For the text-containing cell, return its midpoint in (x, y) coordinate format. 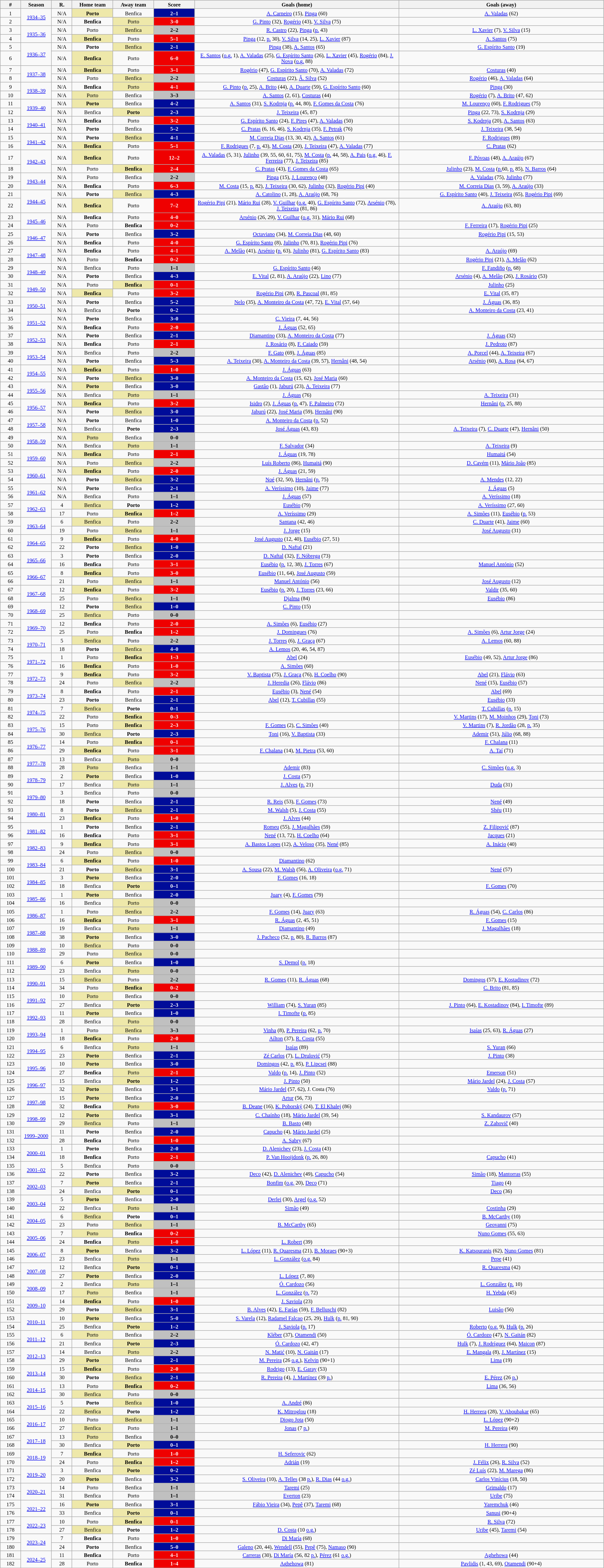
Deco (36) (501, 1191)
A. Porcel (44), A. Teixeira (67) (501, 352)
2017–18 (36, 1441)
153 (10, 1318)
114 (10, 988)
G. Espírito Santo (24), F. Pires (47), A. Valadas (50) (297, 121)
1936–37 (36, 54)
151 (10, 1301)
G. Pinto (p. 25), A. Brito (44), A. Duarte (59), G. Espírito Santo (60) (297, 86)
Jonas (7 p.) (297, 1428)
M. Walsh (5), J. Costa (55) (297, 810)
Isaías (89) (297, 1047)
94 (10, 818)
Luisão (56) (501, 1309)
Hernâni (p. 25, 88) (501, 403)
Diamantino (49) (297, 928)
G. Espírito Santo (46) (297, 268)
F. Póvoas (48), A. Araújo (67) (501, 157)
J. Pinto (38) (501, 1055)
1935–36 (36, 34)
69 (10, 606)
26 (10, 242)
Nené (49) (501, 801)
D. Naftal (21) (297, 547)
Kléber (37), Otamendi (50) (297, 1335)
1944–45 (36, 201)
A. Lemos (20, 46, 54, 87) (297, 649)
Ó. Cardozo (47), N. Gaitán (82) (501, 1335)
58 (10, 513)
Goals (home) (297, 5)
109 (10, 945)
1962–63 (36, 509)
J. Pinto (64), E. Kostadinov (84), I. Timofte (89) (501, 1004)
1955–56 (36, 390)
E. Mangala (8), J. Martínez (15) (501, 1352)
182 (10, 1563)
6–0 (174, 58)
1942–43 (36, 162)
181 (10, 1555)
Lima (36, 56) (501, 1386)
59 (10, 522)
B. McCarthy (10) (501, 1216)
G. Espírito Santo (19) (501, 47)
116 (10, 1004)
73 (10, 640)
146 (10, 1259)
Ó. Cardozo (42, 47) (297, 1343)
130 (10, 1123)
Emerson (51) (501, 1072)
177 (10, 1521)
99 (10, 861)
C. Pratas (6, 16, 46), S. Kodrnja (35), F. Petrak (76) (297, 129)
1984–85 (36, 882)
K. Katsouranis (62), Nuno Gomes (81) (501, 1250)
V. Martins (17), M. Moinhos (29), Toni (73) (501, 717)
2003–04 (36, 1203)
Abel (21), Flávio (63) (501, 674)
180 (10, 1547)
112 (10, 971)
C. Duarte (41), Jaime (60) (501, 522)
J. Torres (6), J. Graça (67) (297, 640)
1978–79 (36, 780)
1991–92 (36, 1000)
1957–58 (36, 424)
104 (10, 903)
154 (10, 1326)
L. Xavier (7), V. Silva (15) (501, 30)
2022–23 (36, 1525)
L. González (o.g. 84) (297, 1259)
J. Águas (52, 65) (297, 327)
139 (10, 1199)
1985–86 (36, 899)
H. Seferovic (62) (297, 1453)
178 (10, 1530)
R. Quaresma (42) (501, 1267)
L. López (7, 80) (297, 1276)
S. Demol (p. 18) (297, 962)
S. Varela (12), Radamel Falcao (25, 29), Hulk (p. 81, 90) (297, 1318)
163 (10, 1403)
77 (10, 674)
F. Chalana (14), M. Pietra (53, 60) (297, 750)
Valdo (p. 14), J. Pinto (52) (297, 1072)
R. Castro (22), Pinga (p. 43) (297, 30)
1938–39 (36, 91)
K. Mitroglou (18) (297, 1411)
44 (10, 395)
J. Águas (21, 59) (297, 471)
2015–16 (36, 1407)
152 (10, 1309)
A. Inácio (40) (501, 844)
A. Catolino (1, 28), A. Araújo (68, 76) (297, 194)
Duda (31) (501, 784)
José Augusto (12, 40), Eusébio (27, 51) (297, 539)
A. Sabry (67) (297, 1140)
M. Costa (15, p. 82), J. Teixeira (30, 62), Julinho (32), Rogério Pipi (40) (297, 186)
J. Águas (5) (501, 488)
41 (10, 369)
123 (10, 1064)
37 (10, 335)
E. Vital (35, 87) (501, 293)
79 (10, 691)
H. Herrera (90) (501, 1445)
4–2 (174, 103)
Pinga (15), J. Lourenço (48) (297, 177)
2023–24 (36, 1542)
55 (10, 488)
108 (10, 937)
1966–67 (36, 577)
136 (10, 1174)
Geovanni (75) (501, 1225)
149 (10, 1284)
118 (10, 1021)
A. Araújo (63, 80) (501, 205)
35 (10, 318)
68 (10, 598)
R. Silva (72) (501, 1521)
T. Cubillas (p. 15) (501, 708)
54 (10, 479)
174 (10, 1496)
140 (10, 1208)
71 (10, 623)
6–3 (174, 186)
105 (10, 911)
2005–06 (36, 1238)
B. Alves (42), E. Farías (59), F. Belluschi (82) (297, 1309)
Hulk (7), J. Rodríguez (64), Maicon (87) (501, 1343)
1997–98 (36, 1102)
1975–76 (36, 729)
Artur (56, 73) (297, 1098)
125 (10, 1081)
A. Valadas (62) (501, 13)
Valdir (35, 60) (501, 590)
A. Simões (6), Artur Jorge (24) (501, 632)
J. Teixeira (38, 54) (501, 129)
Rogério (47), G. Espírito Santo (70), A. Valadas (72) (297, 70)
1993–94 (36, 1034)
Diamantino (33), A. Monteiro da Costa (77) (297, 335)
1992–93 (36, 1017)
V. Baptista (75), J. Graça (76), H. Coelho (90) (297, 674)
106 (10, 920)
Abel (12), T. Cubillas (55) (297, 700)
168 (10, 1445)
José Augusto (12) (501, 581)
1976–77 (36, 746)
R. Pereira (4), J. Martínez (39 p.) (297, 1377)
1980–81 (36, 814)
159 (10, 1369)
Santana (42, 46) (297, 522)
150 (10, 1292)
R. (62, 5)
1998–99 (36, 1119)
F. Gato (69), J. Águas (85) (297, 352)
N. Matić (10), N. Gaitán (17) (297, 1352)
A. Melão (41), Arsénio (p. 63), Julinho (81), G. Espírito Santo (83) (297, 251)
Ademir (83) (297, 767)
158 (10, 1360)
D. Naftal (32), F. Nóbrega (73) (297, 556)
1959–60 (36, 458)
Goals (away) (501, 5)
Rogério (46), A. Valadas (64) (501, 78)
J. Águas (57) (297, 496)
1937–38 (36, 74)
65 (10, 573)
145 (10, 1250)
1977–78 (36, 763)
I. Timofte (p. 85) (297, 1013)
Away team (134, 5)
1972–73 (36, 679)
Romeu (55), J. Magalhães (59) (297, 827)
176 (10, 1513)
113 (10, 979)
1951–52 (36, 323)
2–4 (174, 169)
2009–10 (36, 1305)
Sanusi (90+4) (501, 1513)
120 (10, 1038)
Costuras (40) (501, 70)
1946–47 (36, 238)
2021–22 (36, 1509)
100 (10, 869)
Arsénio (26, 29), V. Guilhar (o.g. 31), Mário Rui (68) (297, 217)
Eusébio (33) (501, 700)
2013–14 (36, 1373)
A. Simões (60) (297, 666)
A. Monteiro da Costa (15, 62), José Maria (60) (297, 378)
Simão (18), Mantorras (55) (501, 1174)
J. Pinto (50) (297, 1081)
R. Águas (2, 45, 51) (297, 920)
Season (36, 5)
Fábio Vieira (34), Pepê (37), Taremi (68) (297, 1504)
E. Vital (2, 81), A. Araújo (22), Lino (77) (297, 276)
L. López (11), R. Quaresma (21), B. Moraes (90+3) (297, 1250)
Uribe (45), Taremi (54) (501, 1530)
46 (10, 412)
132 (10, 1140)
12–2 (174, 157)
S. Yuran (66) (501, 1047)
# (10, 5)
2024–25 (36, 1559)
J. Águas (36, 85) (501, 302)
Luís Roberto (86), Humaitá (90) (297, 462)
A. Valadas (75), Julinho (77) (501, 177)
1968–69 (36, 611)
Bonfim (o.g. 20), Deco (71) (297, 1182)
1939–40 (36, 108)
1969–70 (36, 628)
Eusébio (p. 20), J. Torres (23, 66) (297, 590)
50 (10, 446)
88 (10, 767)
53 (10, 471)
2016–17 (36, 1424)
Manuel António (52) (501, 564)
F. Rodrigues (89) (501, 137)
1940–41 (36, 125)
1996–97 (36, 1085)
Eusébio (86) (501, 598)
170 (10, 1462)
83 (10, 725)
A. Veríssimo (27, 60) (501, 505)
Arsénio (60), A. Rosa (64, 67) (501, 361)
A. Monteiro da Costa (p. 52) (297, 420)
Octaviano (34), M. Correia Dias (48, 60) (297, 234)
Humaitá (54) (501, 454)
José Augusto (31) (501, 530)
Jacques (21) (501, 835)
J. Rosário (8), F. Caiado (59) (297, 344)
1948–49 (36, 272)
Galeno (20, 44), Wendell (55), Pepê (75), Namaso (90) (297, 1547)
122 (10, 1055)
2007–08 (36, 1271)
A. Valadas (5, 31), Julinho (39, 55, 60, 61, 75), M. Costa (p. 44, 58), A. Pais (o.g. 46), F. Ferreira (77), J. Teixeira (85) (297, 157)
86 (10, 750)
H. Yebda (45) (501, 1292)
92 (10, 801)
2018–19 (36, 1458)
1949–50 (36, 289)
Tiago (4) (501, 1182)
A. Monteiro da Costa (23, 41) (501, 310)
143 (10, 1233)
127 (10, 1098)
C. Simões (o.g. 3) (501, 767)
93 (10, 810)
91 (10, 793)
P. Van Hooijdonk (p. 26, 80) (297, 1157)
M. Correia Dias (13, 30, 42), A. Santos (61) (297, 137)
179 (10, 1538)
74 (10, 649)
45 (10, 403)
F. Gomes (70) (501, 886)
Roberto (o.g. 9), Hulk (p. 26) (501, 1326)
1981–82 (36, 831)
J. Alves (p. 21) (297, 784)
Rogério Pipi (28), R. Pascoal (81, 85) (297, 293)
Simão (49) (297, 1208)
81 (10, 708)
A. Simões (6), Eusébio (27) (297, 623)
142 (10, 1225)
107 (10, 928)
A. Veríssimo (29) (297, 513)
J. Saviola (p. 17) (297, 1326)
1961–62 (36, 492)
39 (10, 352)
Capucho (4), Mário Jardel (25) (297, 1132)
2002–03 (36, 1186)
135 (10, 1165)
J. Pacheco (52, p. 80), R. Barros (87) (297, 937)
167 (10, 1436)
1970–71 (36, 644)
Zé Luís (22), M. Marega (86) (501, 1470)
J. Águas (63) (297, 369)
A. André (86) (297, 1403)
1989–90 (36, 966)
Pinga (30) (501, 86)
R. Águas (54), C. Carlos (86) (501, 911)
Deco (42), D. Alenichev (49), Capucho (54) (297, 1174)
1967–68 (36, 594)
Derlei (30), Argel (o.g. 52) (297, 1199)
J. Saviola (23) (297, 1301)
Juary (4), F. Gomes (79) (297, 894)
171 (10, 1470)
1987–88 (36, 932)
1954–55 (36, 373)
A. Santos (31), S. Kodrnja (p. 44, 80), F. Gomes da Costa (76) (297, 103)
H. Herrera (28), V. Aboubakar (65) (501, 1411)
1953–54 (36, 356)
A. Veríssimo (18) (501, 496)
75 (10, 657)
60 (10, 530)
R. Reis (53), F. Gomes (73) (297, 801)
F. Gomes (14), Juary (63) (297, 911)
172 (10, 1479)
Mário Jardel (57, 62), J. Costa (76) (297, 1089)
Nuno Gomes (55, 63) (501, 1233)
R. Gomes (11), R. Águas (68) (297, 979)
B. Basto (48) (297, 1123)
1974–75 (36, 712)
1995–96 (36, 1068)
0–3 (174, 717)
2001–02 (36, 1170)
Costuras (22), Â. Silva (52) (297, 78)
Abel (24) (297, 657)
115 (10, 996)
76 (10, 666)
E. Pérez (26 p.) (501, 1377)
L. Robert (39) (297, 1242)
Z. Zahovič (40) (501, 1123)
119 (10, 1030)
98 (10, 852)
A. Veríssimo (10), Jaime (77) (297, 488)
Valdo (p. 71) (501, 1089)
Nené (57) (501, 869)
A. Lemos (60, 88) (501, 640)
169 (10, 1453)
80 (10, 700)
1947–48 (36, 255)
95 (10, 827)
L. González (p. 72) (297, 1292)
62 (10, 547)
Ademir (51), Júlio (68, 88) (501, 733)
A. Carneiro (15), Pinga (60) (297, 13)
Djalma (84) (297, 598)
2008–09 (36, 1288)
J. Jorge (15) (297, 530)
43 (10, 386)
B. McCarthy (65) (297, 1225)
141 (10, 1216)
Vinha (8), P. Pereira (62, p. 70) (297, 1030)
131 (10, 1132)
Eusébio (79) (297, 505)
Di María (68) (297, 1538)
J. Teixeira (45, 87) (297, 112)
A. Teixeira (31) (501, 395)
Noé (32, 50), Hernâni (p. 75) (297, 479)
L. López (90+2) (501, 1419)
Isidro (2), J. Águas (p. 47), F. Palmeiro (72) (297, 403)
Rogério Pipi (21), Mário Rui (28), V. Guilhar (o.g. 40), G. Espírito Santo (72), Arsénio (78), J. Teixeira (81, 86) (297, 205)
1979–80 (36, 797)
Manuel António (56) (297, 581)
Julinho (23), M. Costa (p.60, p. 85), N. Barros (64) (501, 169)
2000–01 (36, 1153)
1943–44 (36, 181)
B. Deane (16), K. Poborský (24), T. El Khalej (86) (297, 1106)
J. Águas (32) (501, 335)
157 (10, 1352)
M. Lourenço (60), F. Rodrigues (75) (501, 103)
Nelo (35), A. Monteiro da Costa (47, 72), E. Vital (57, 64) (297, 302)
Aghehowa (81) (297, 1563)
70 (10, 615)
J. Águas (76) (297, 395)
137 (10, 1182)
D. Costa (10 o.g.) (297, 1530)
160 (10, 1377)
C. Brito (81, 85) (501, 988)
Uribe (75) (501, 1496)
Jaburú (22), José Maria (59), Hernâni (90) (297, 412)
J. Heredia (26), Flávio (86) (297, 683)
J. Costa (57) (297, 776)
96 (10, 835)
J. Alves (44) (297, 818)
121 (10, 1047)
1941–42 (36, 142)
Rogério Pipi (21), A. Melão (62) (501, 259)
Eusébio (11, 64), José Augusto (59) (297, 573)
Costinha (29) (501, 1208)
64 (10, 564)
89 (10, 776)
G. Pinto (32), Rogério (43), V. Silva (75) (297, 21)
C. Pinto (15) (297, 606)
Diogo Jota (50) (297, 1419)
J. Félix (26), R. Silva (52) (501, 1462)
173 (10, 1487)
Carreras (30), Di María (56, 82 p.), Pérez (61 o.g.) (297, 1555)
A. Araújo (69) (501, 251)
166 (10, 1428)
48 (10, 429)
1956–57 (36, 408)
1973–74 (36, 695)
1–3 (174, 657)
A. Mendes (12, 22) (501, 479)
2011–12 (36, 1339)
162 (10, 1394)
Mário Jardel (24), J. Costa (57) (501, 1081)
Isaías (25, 63), R. Águas (27) (501, 1030)
Julinho (25) (501, 285)
A. Teixeira (9) (501, 446)
L. González (p. 10) (501, 1284)
1971–72 (36, 661)
Domingos (57), E. Kostadinov (72) (501, 979)
1958–59 (36, 441)
1988–89 (36, 950)
Nené (13, 72), H. Coelho (64) (297, 835)
F. Gomes (2), C. Simões (40) (297, 725)
Eusébio (p. 12, 38), J. Torres (67) (297, 564)
Domingos (42, p. 85), P. Lipcsei (88) (297, 1064)
2014–15 (36, 1390)
36 (10, 327)
A. Santos (75) (501, 38)
J. Magalhães (18) (501, 928)
M. Correia Dias (3, 59), A. Araújo (33) (501, 186)
M. Pereira (49) (501, 1428)
Diamantino (62) (297, 861)
129 (10, 1115)
A. Teixeira (7), C. Duarte (47), Hernâni (50) (501, 429)
51 (10, 454)
Pepe (41) (501, 1259)
William (74), S. Yuran (85) (297, 1004)
Home team (93, 5)
A. Teixeira (30), A. Monteiro da Costa (39, 57), Hernâni (48, 54) (297, 361)
Gastão (1), Jaburú (23), A. Teixeira (77) (297, 386)
1952–53 (36, 340)
128 (10, 1106)
56 (10, 496)
1964–65 (36, 543)
42 (10, 378)
A. Bastos Lopes (12), A. Veloso (35), Nené (85) (297, 844)
156 (10, 1343)
S. Oliveira (10), A. Telles (38 p.), R. Dias (44 o.g.) (297, 1479)
Nené (15), Eusébio (57) (501, 683)
J. Domingues (76) (297, 632)
101 (10, 877)
1960–61 (36, 475)
S. Kandaurov (57) (501, 1115)
A. Simões (11), Eusébio (p. 53) (501, 513)
A. Sousa (22), M. Walsh (56), A. Oliveira (o.g. 71) (297, 869)
1990–91 (36, 983)
G. Espírito Santo (8), Julinho (70, 81), Rogério Pipi (76) (297, 242)
1963–64 (36, 526)
A. Taí (71) (501, 750)
S. Kodrnja (20), A. Santos (63) (501, 121)
D. Alenichev (23), J. Costa (43) (297, 1148)
A. Santos (2, 61), Costuras (44) (297, 95)
5–3 (174, 361)
D. Cavém (11), Mário João (85) (501, 462)
90 (10, 784)
Lima (19) (501, 1360)
85 (10, 742)
97 (10, 844)
2012–13 (36, 1356)
1983–84 (36, 865)
124 (10, 1072)
C. Chaínho (18), Mário Jardel (39, 54) (297, 1115)
110 (10, 954)
Abel (69) (501, 691)
1999–2000 (36, 1136)
F. Gomes (16, 18) (297, 877)
C. Pratas (43), F. Gomes da Costa (65) (297, 169)
C. Pratas (62) (501, 146)
2004–05 (36, 1221)
111 (10, 962)
1934–35 (36, 17)
72 (10, 632)
Pinga (38), A. Santos (65) (297, 47)
Pinga (12, p. 30), V. Silva (14, 25), L. Xavier (87) (297, 38)
126 (10, 1089)
147 (10, 1267)
1950–51 (36, 306)
Grimaldo (17) (501, 1487)
66 (10, 581)
Rogério Pipi (15, 53) (501, 234)
J. Águas (19, 78) (297, 454)
Aghehowa (44) (501, 1555)
49 (10, 437)
117 (10, 1013)
78 (10, 683)
61 (10, 539)
Zé Carlos (7), L. Drulović (75) (297, 1055)
165 (10, 1419)
J. Pedroto (87) (501, 344)
E. Santos (o.g. 1), A. Valadas (25), G. Espírito Santo (26), L. Xavier (45), Rogério (84), J. Nova (o.g. 88) (297, 58)
Toni (16), V. Baptista (33) (297, 733)
Capucho (41) (501, 1157)
2019–20 (36, 1474)
Arsénio (4), A. Melão (26), J. Rosário (53) (501, 276)
2006–07 (36, 1254)
148 (10, 1276)
Rodrigo (13), E. Garay (53) (297, 1369)
F. Rodrigues (7, p. 43), M. Costa (20), J. Teixeira (47), A. Valadas (77) (297, 146)
155 (10, 1335)
2010–11 (36, 1322)
G. Espírito Santo (40), J. Teixeira (65), Rogério Pipi (69) (501, 194)
F. Gomes (15) (501, 920)
1945–46 (36, 221)
Taremi (25) (297, 1487)
1–4 (174, 1563)
Aílton (37), R. Costa (55) (297, 1038)
Score (174, 5)
F. Fandiño (p. 68) (501, 268)
C. Vieira (7, 44, 56) (297, 318)
138 (10, 1191)
67 (10, 590)
M. Pereira (26 o.g.), Kelvin (90+1) (297, 1360)
84 (10, 733)
Eusébio (3), Nené (54) (297, 691)
7–2 (174, 205)
Adrián (19) (297, 1462)
1994–95 (36, 1051)
1986–87 (36, 915)
57 (10, 505)
Shéu (11) (501, 810)
Pinga (22, 73), S. Kodrnja (29) (501, 112)
102 (10, 886)
175 (10, 1504)
F. Ferreira (17), Rogério Pipi (25) (501, 225)
Z. Filipović (87) (501, 827)
Everton (23) (297, 1496)
Ó. Cardozo (56) (297, 1284)
134 (10, 1157)
Yaremchuk (46) (501, 1504)
164 (10, 1411)
161 (10, 1386)
87 (10, 759)
2020–21 (36, 1492)
40 (10, 361)
V. Martins (7), R. Jordão (28, p. 35) (501, 725)
Pavlidis (1, 43, 69), Otamendi (90+4) (501, 1563)
Carlos Vinícius (18, 50) (501, 1479)
1982–83 (36, 848)
Eusébio (49, 52), Artur Jorge (86) (501, 657)
144 (10, 1242)
52 (10, 462)
133 (10, 1148)
103 (10, 894)
1965–66 (36, 560)
José Águas (43, 83) (297, 429)
47 (10, 420)
F. Chalana (11) (501, 742)
82 (10, 717)
F. Salvador (34) (297, 446)
Rogério (7), A. Brito (47, 62) (501, 95)
63 (10, 556)
